Determine the (X, Y) coordinate at the center of the cell enclosing the given text.  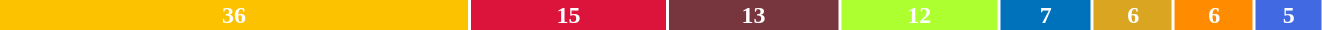
12 (919, 15)
36 (234, 15)
13 (754, 15)
5 (1288, 15)
7 (1046, 15)
15 (568, 15)
